Determine the (X, Y) coordinate at the center of the cell enclosing the given text.  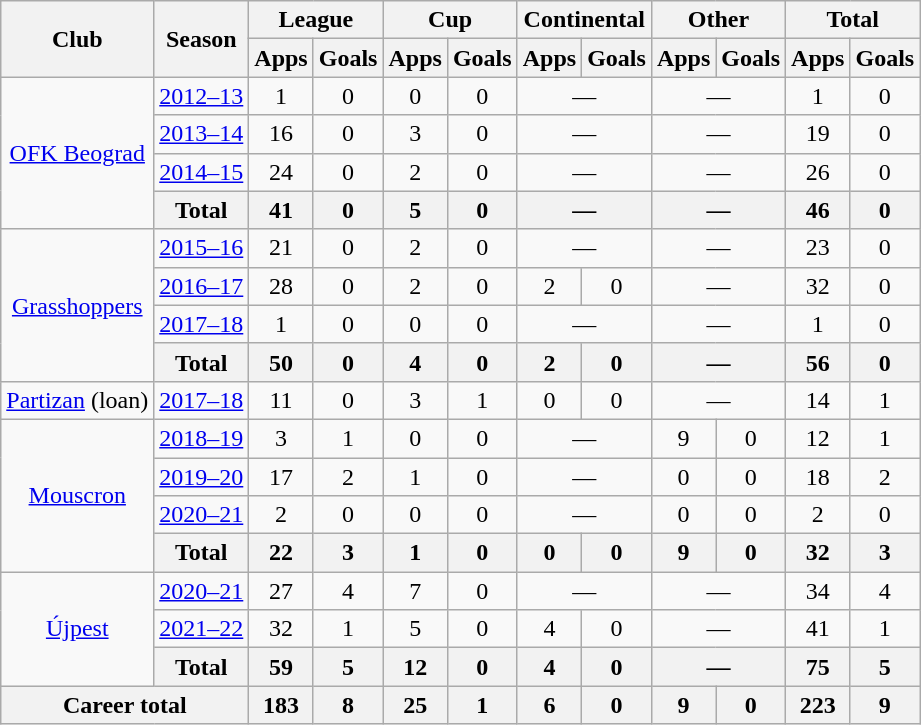
Partizan (loan) (78, 400)
Mouscron (78, 495)
Continental (584, 20)
OFK Beograd (78, 153)
Cup (450, 20)
18 (818, 477)
14 (818, 400)
25 (415, 705)
50 (281, 362)
223 (818, 705)
34 (818, 591)
2019–20 (202, 477)
Grasshoppers (78, 305)
8 (348, 705)
2013–14 (202, 134)
16 (281, 134)
6 (549, 705)
Club (78, 39)
28 (281, 286)
2014–15 (202, 172)
19 (818, 134)
2015–16 (202, 248)
27 (281, 591)
23 (818, 248)
2021–22 (202, 629)
183 (281, 705)
56 (818, 362)
League (316, 20)
24 (281, 172)
2018–19 (202, 438)
7 (415, 591)
11 (281, 400)
2012–13 (202, 96)
75 (818, 667)
Újpest (78, 629)
59 (281, 667)
17 (281, 477)
22 (281, 553)
2016–17 (202, 286)
26 (818, 172)
Season (202, 39)
Other (718, 20)
Career total (125, 705)
21 (281, 248)
46 (818, 210)
